For the text-containing cell, return its midpoint in [X, Y] coordinate format. 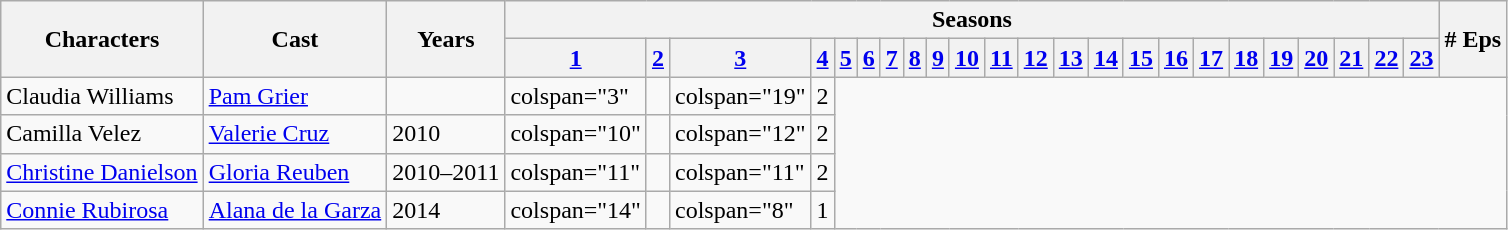
10 [966, 58]
15 [1140, 58]
Years [446, 39]
19 [1282, 58]
Seasons [972, 20]
2014 [446, 210]
8 [914, 58]
16 [1176, 58]
2010–2011 [446, 172]
Characters [102, 39]
Christine Danielson [102, 172]
4 [822, 58]
3 [741, 58]
12 [1036, 58]
Valerie Cruz [295, 134]
Pam Grier [295, 96]
colspan="12" [741, 134]
colspan="19" [741, 96]
colspan="8" [741, 210]
# Eps [1473, 39]
14 [1106, 58]
7 [892, 58]
9 [938, 58]
Camilla Velez [102, 134]
5 [846, 58]
Gloria Reuben [295, 172]
13 [1070, 58]
colspan="14" [576, 210]
22 [1386, 58]
17 [1212, 58]
23 [1422, 58]
Connie Rubirosa [102, 210]
Cast [295, 39]
21 [1352, 58]
Claudia Williams [102, 96]
6 [868, 58]
colspan="3" [576, 96]
Alana de la Garza [295, 210]
11 [1001, 58]
18 [1246, 58]
colspan="10" [576, 134]
20 [1316, 58]
2010 [446, 134]
